From the cell containing the given text, extract its center point as (x, y) coordinate. 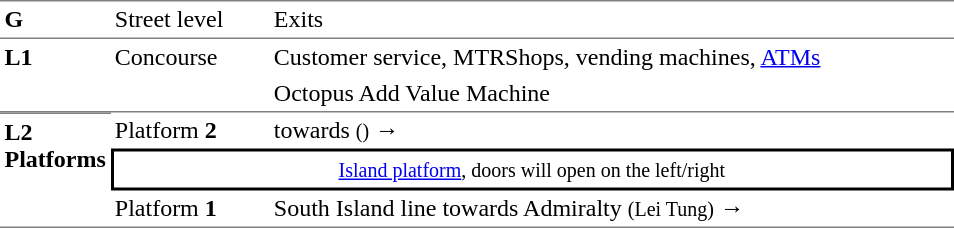
Customer service, MTRShops, vending machines, ATMs (611, 57)
South Island line towards Admiralty (Lei Tung) → (611, 209)
Concourse (190, 76)
G (55, 20)
Platform 1 (190, 209)
Island platform, doors will open on the left/right (532, 169)
Octopus Add Value Machine (611, 94)
L1 (55, 76)
Exits (611, 20)
Street level (190, 20)
towards () → (611, 130)
L2Platforms (55, 170)
Platform 2 (190, 130)
